Capture the cell that displays the provided text and extract its (x, y) central coordinate. 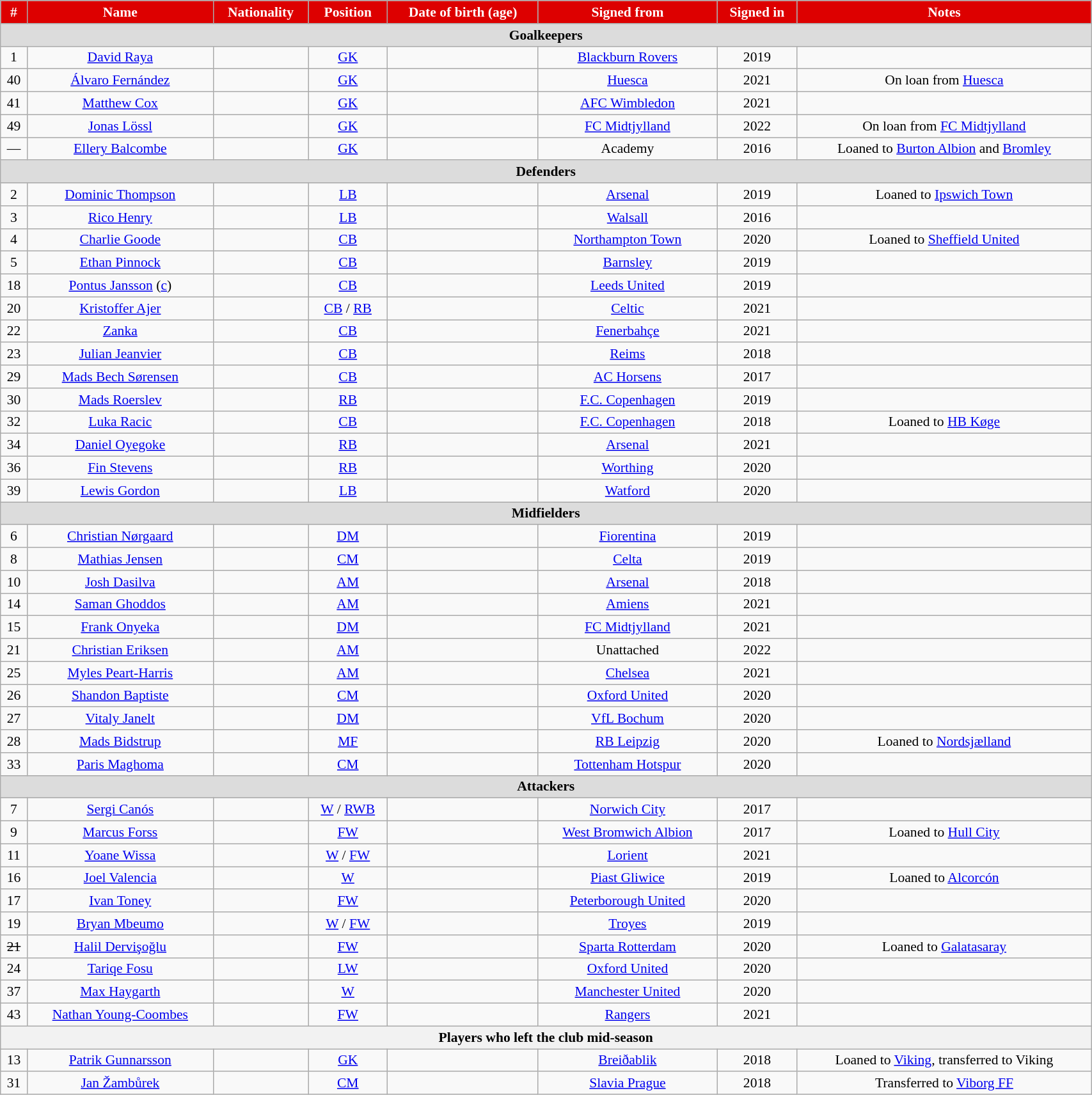
Mads Bech Sørensen (120, 377)
Loaned to Alcorcón (944, 878)
23 (14, 354)
CB / RB (348, 308)
33 (14, 764)
Dominic Thompson (120, 194)
Chelsea (627, 673)
Vitaly Janelt (120, 719)
Attackers (546, 787)
RB Leipzig (627, 741)
Ellery Balcombe (120, 149)
Christian Eriksen (120, 650)
19 (14, 924)
Piast Gliwice (627, 878)
1 (14, 58)
Troyes (627, 924)
30 (14, 400)
Max Haygarth (120, 992)
Norwich City (627, 810)
8 (14, 559)
41 (14, 104)
Luka Racic (120, 422)
Josh Dasilva (120, 582)
Signed in (757, 12)
Barnsley (627, 263)
On loan from FC Midtjylland (944, 126)
28 (14, 741)
Matthew Cox (120, 104)
Mads Roerslev (120, 400)
Fiorentina (627, 537)
Loaned to Hull City (944, 833)
29 (14, 377)
Fin Stevens (120, 468)
Loaned to Sheffield United (944, 240)
W / RWB (348, 810)
25 (14, 673)
VfL Bochum (627, 719)
Sparta Rotterdam (627, 947)
Players who left the club mid-season (546, 1037)
Daniel Oyegoke (120, 445)
Myles Peart-Harris (120, 673)
Ethan Pinnock (120, 263)
13 (14, 1060)
18 (14, 286)
Breiðablik (627, 1060)
Watford (627, 491)
17 (14, 901)
7 (14, 810)
Tottenham Hotspur (627, 764)
Frank Onyeka (120, 627)
Mathias Jensen (120, 559)
Academy (627, 149)
Nationality (260, 12)
Kristoffer Ajer (120, 308)
Blackburn Rovers (627, 58)
34 (14, 445)
Nathan Young-Coombes (120, 1015)
5 (14, 263)
36 (14, 468)
Transferred to Viborg FF (944, 1083)
32 (14, 422)
Walsall (627, 217)
Huesca (627, 81)
Tariqe Fosu (120, 969)
Shandon Baptiste (120, 696)
Rangers (627, 1015)
Unattached (627, 650)
Paris Maghoma (120, 764)
On loan from Huesca (944, 81)
Worthing (627, 468)
Loaned to HB Køge (944, 422)
Northampton Town (627, 240)
Yoane Wissa (120, 855)
— (14, 149)
Fenerbahçe (627, 331)
Christian Nørgaard (120, 537)
# (14, 12)
Signed from (627, 12)
Reims (627, 354)
Celta (627, 559)
37 (14, 992)
40 (14, 81)
22 (14, 331)
11 (14, 855)
Charlie Goode (120, 240)
Lewis Gordon (120, 491)
16 (14, 878)
Goalkeepers (546, 35)
24 (14, 969)
20 (14, 308)
Loaned to Ipswich Town (944, 194)
Sergi Canós (120, 810)
Manchester United (627, 992)
Slavia Prague (627, 1083)
Saman Ghoddos (120, 604)
2 (14, 194)
14 (14, 604)
Position (348, 12)
West Bromwich Albion (627, 833)
Zanka (120, 331)
9 (14, 833)
Loaned to Burton Albion and Bromley (944, 149)
Amiens (627, 604)
31 (14, 1083)
Pontus Jansson (c) (120, 286)
Celtic (627, 308)
Rico Henry (120, 217)
39 (14, 491)
Loaned to Nordsjælland (944, 741)
Jan Žambůrek (120, 1083)
LW (348, 969)
15 (14, 627)
Ivan Toney (120, 901)
Date of birth (age) (463, 12)
Halil Dervişoğlu (120, 947)
Peterborough United (627, 901)
Name (120, 12)
Álvaro Fernández (120, 81)
AC Horsens (627, 377)
AFC Wimbledon (627, 104)
10 (14, 582)
Joel Valencia (120, 878)
3 (14, 217)
David Raya (120, 58)
Lorient (627, 855)
Bryan Mbeumo (120, 924)
Notes (944, 12)
Marcus Forss (120, 833)
4 (14, 240)
Defenders (546, 172)
49 (14, 126)
27 (14, 719)
Jonas Lössl (120, 126)
Leeds United (627, 286)
MF (348, 741)
26 (14, 696)
43 (14, 1015)
Julian Jeanvier (120, 354)
Loaned to Galatasaray (944, 947)
Midfielders (546, 514)
Patrik Gunnarsson (120, 1060)
6 (14, 537)
Loaned to Viking, transferred to Viking (944, 1060)
Mads Bidstrup (120, 741)
